Identify which cell holds the provided text, then report its [x, y] central coordinate. 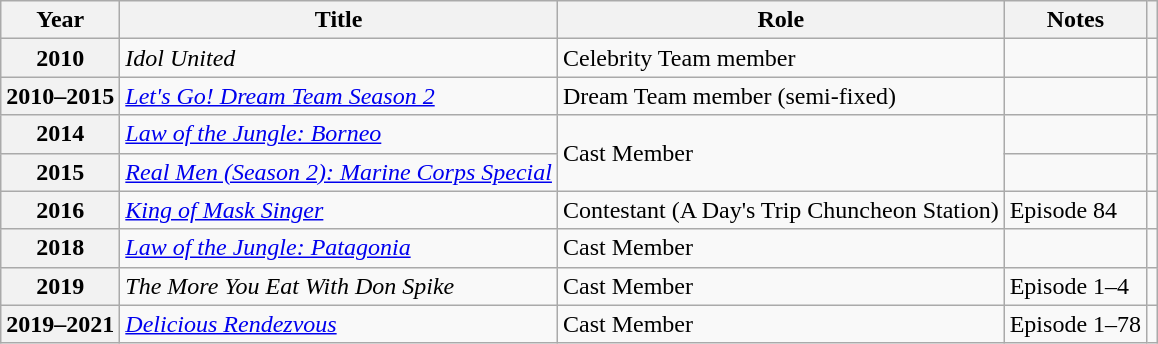
Contestant (A Day's Trip Chuncheon Station) [780, 210]
2010–2015 [60, 96]
Let's Go! Dream Team Season 2 [339, 96]
Episode 1–4 [1075, 286]
Role [780, 20]
2010 [60, 58]
Real Men (Season 2): Marine Corps Special [339, 172]
2018 [60, 248]
Episode 1–78 [1075, 324]
2019–2021 [60, 324]
Law of the Jungle: Patagonia [339, 248]
Episode 84 [1075, 210]
Dream Team member (semi-fixed) [780, 96]
2014 [60, 134]
Celebrity Team member [780, 58]
Year [60, 20]
2016 [60, 210]
Law of the Jungle: Borneo [339, 134]
King of Mask Singer [339, 210]
Delicious Rendezvous [339, 324]
2015 [60, 172]
Notes [1075, 20]
The More You Eat With Don Spike [339, 286]
2019 [60, 286]
Idol United [339, 58]
Title [339, 20]
